Output the (X, Y) coordinate of the center of the cell containing the given text.  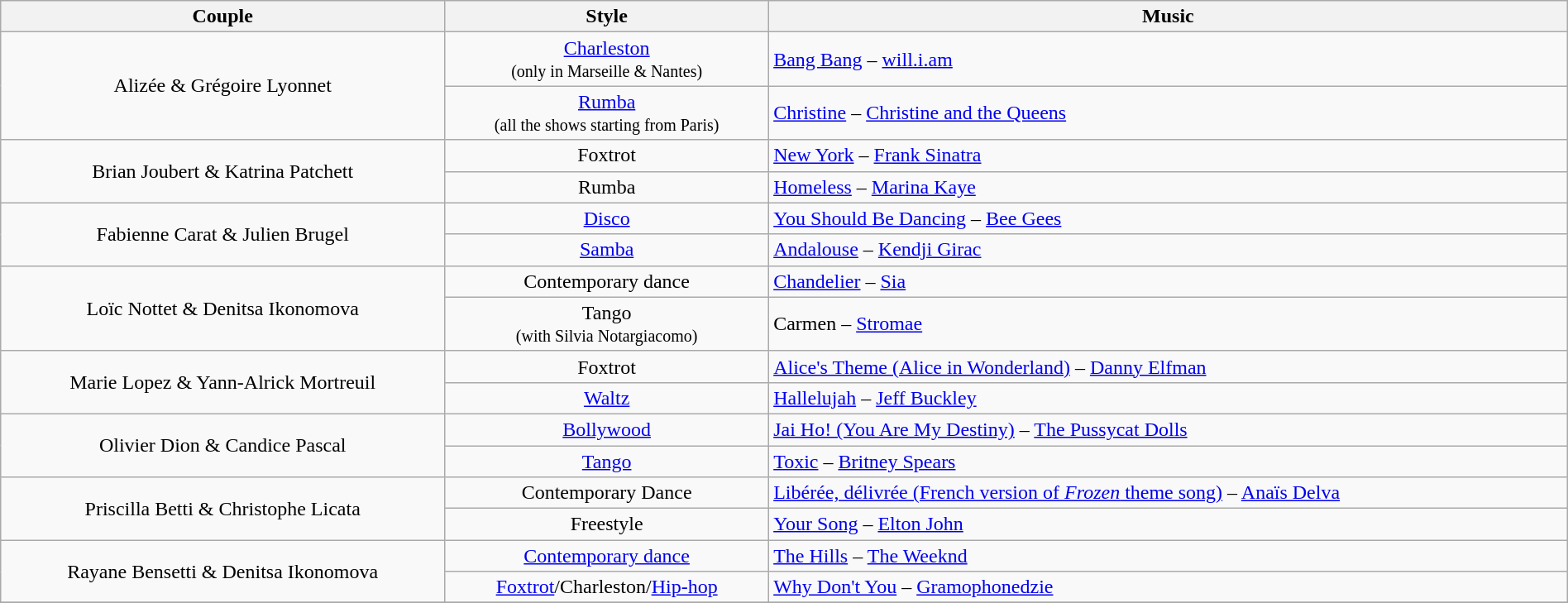
Your Song – Elton John (1169, 524)
Marie Lopez & Yann-Alrick Mortreuil (223, 382)
Bang Bang – will.i.am (1169, 60)
Why Don't You – Gramophonedzie (1169, 587)
New York – Frank Sinatra (1169, 156)
Tango(with Silvia Notargiacomo) (607, 324)
Charleston(only in Marseille & Nantes) (607, 60)
Rumba(all the shows starting from Paris) (607, 112)
Rumba (607, 187)
The Hills – The Weeknd (1169, 556)
Libérée, délivrée (French version of Frozen theme song) – Anaïs Delva (1169, 493)
Brian Joubert & Katrina Patchett (223, 171)
Toxic – Britney Spears (1169, 461)
Bollywood (607, 429)
Couple (223, 17)
Carmen – Stromae (1169, 324)
Alizée & Grégoire Lyonnet (223, 86)
Fabienne Carat & Julien Brugel (223, 234)
Music (1169, 17)
Priscilla Betti & Christophe Licata (223, 509)
Disco (607, 218)
Contemporary Dance (607, 493)
Chandelier – Sia (1169, 281)
Style (607, 17)
Homeless – Marina Kaye (1169, 187)
Waltz (607, 398)
Samba (607, 250)
Olivier Dion & Candice Pascal (223, 445)
Jai Ho! (You Are My Destiny) – The Pussycat Dolls (1169, 429)
Loïc Nottet & Denitsa Ikonomova (223, 308)
Tango (607, 461)
Andalouse – Kendji Girac (1169, 250)
Christine – Christine and the Queens (1169, 112)
Foxtrot/Charleston/Hip-hop (607, 587)
Rayane Bensetti & Denitsa Ikonomova (223, 572)
You Should Be Dancing – Bee Gees (1169, 218)
Freestyle (607, 524)
Alice's Theme (Alice in Wonderland) – Danny Elfman (1169, 366)
Hallelujah – Jeff Buckley (1169, 398)
